Search for the cell housing the specified text and yield its (x, y) center coordinate. 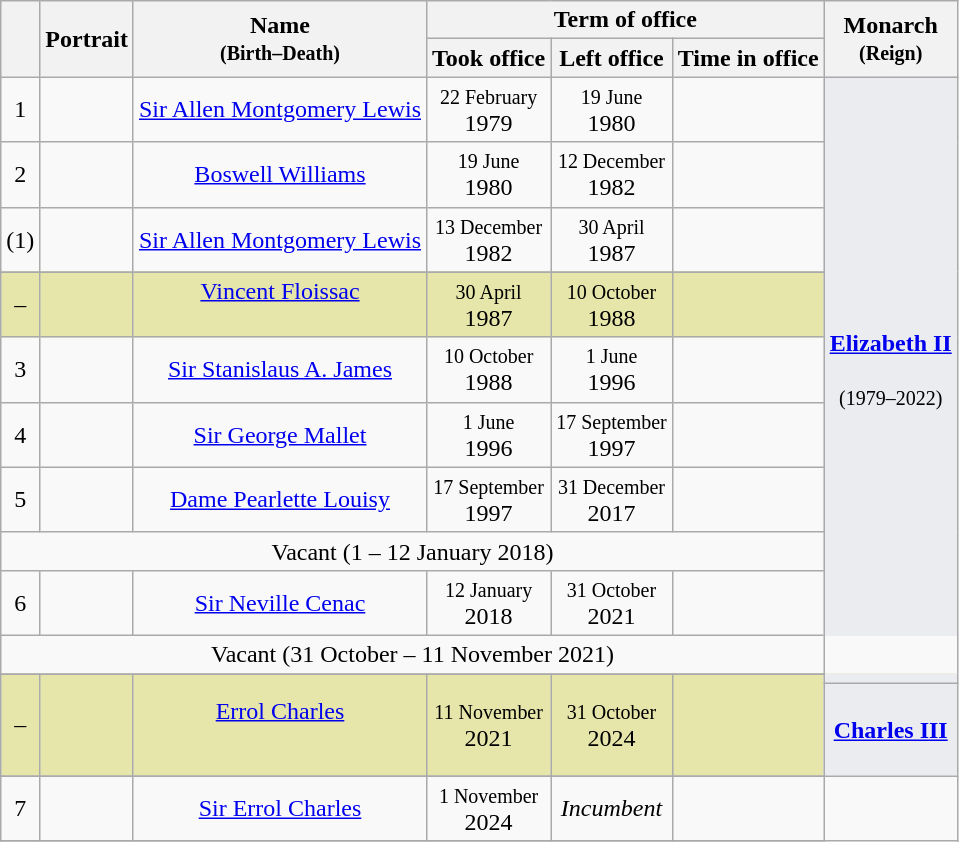
1 November2024 (489, 808)
5 (20, 500)
Elizabeth II(1979–2022) (890, 356)
4 (20, 434)
Sir George Mallet (280, 434)
Incumbent (612, 808)
Dame Pearlette Louisy (280, 500)
13 December1982 (489, 240)
31 October2021 (612, 602)
2 (20, 174)
Sir Errol Charles (280, 808)
Left office (612, 58)
1 (20, 110)
7 (20, 808)
Monarch(Reign) (890, 39)
Name(Birth–Death) (280, 39)
12 December1982 (612, 174)
Portrait (87, 39)
6 (20, 602)
Term of office (626, 20)
22 February1979 (489, 110)
Time in office (748, 58)
Vincent Floissac (280, 304)
Vacant (31 October – 11 November 2021) (412, 654)
12 January2018 (489, 602)
11 November2021 (489, 725)
Vacant (1 – 12 January 2018) (412, 551)
(1) (20, 240)
31 October2024 (612, 725)
Took office (489, 58)
3 (20, 370)
Errol Charles (280, 725)
31 December2017 (612, 500)
Sir Neville Cenac (280, 602)
Charles III (890, 730)
Boswell Williams (280, 174)
Sir Stanislaus A. James (280, 370)
